Search for the cell housing the specified text and yield its (x, y) center coordinate. 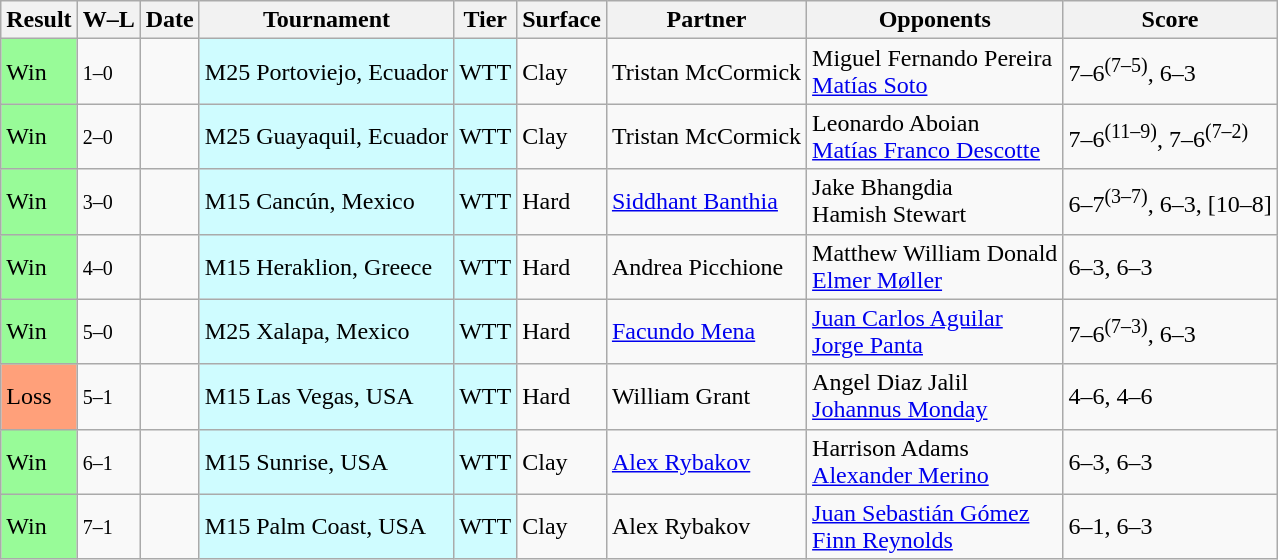
Loss (39, 396)
Miguel Fernando Pereira Matías Soto (935, 72)
5–0 (108, 332)
6–7(3–7), 6–3, [10–8] (1170, 202)
Score (1170, 20)
6–1, 6–3 (1170, 526)
Date (170, 20)
Leonardo Aboian Matías Franco Descotte (935, 136)
M25 Portoviejo, Ecuador (326, 72)
7–6(7–3), 6–3 (1170, 332)
2–0 (108, 136)
7–1 (108, 526)
M15 Palm Coast, USA (326, 526)
5–1 (108, 396)
Partner (706, 20)
3–0 (108, 202)
M25 Xalapa, Mexico (326, 332)
Siddhant Banthia (706, 202)
William Grant (706, 396)
M15 Cancún, Mexico (326, 202)
7–6(7–5), 6–3 (1170, 72)
W–L (108, 20)
Angel Diaz Jalil Johannus Monday (935, 396)
4–0 (108, 266)
Juan Carlos Aguilar Jorge Panta (935, 332)
Jake Bhangdia Hamish Stewart (935, 202)
4–6, 4–6 (1170, 396)
Tier (486, 20)
Opponents (935, 20)
Tournament (326, 20)
Harrison Adams Alexander Merino (935, 462)
Juan Sebastián Gómez Finn Reynolds (935, 526)
7–6(11–9), 7–6(7–2) (1170, 136)
Andrea Picchione (706, 266)
Facundo Mena (706, 332)
6–1 (108, 462)
Result (39, 20)
M15 Sunrise, USA (326, 462)
1–0 (108, 72)
Surface (562, 20)
M15 Heraklion, Greece (326, 266)
M25 Guayaquil, Ecuador (326, 136)
M15 Las Vegas, USA (326, 396)
Matthew William Donald Elmer Møller (935, 266)
